Output the [x, y] coordinate of the center of the cell containing the given text.  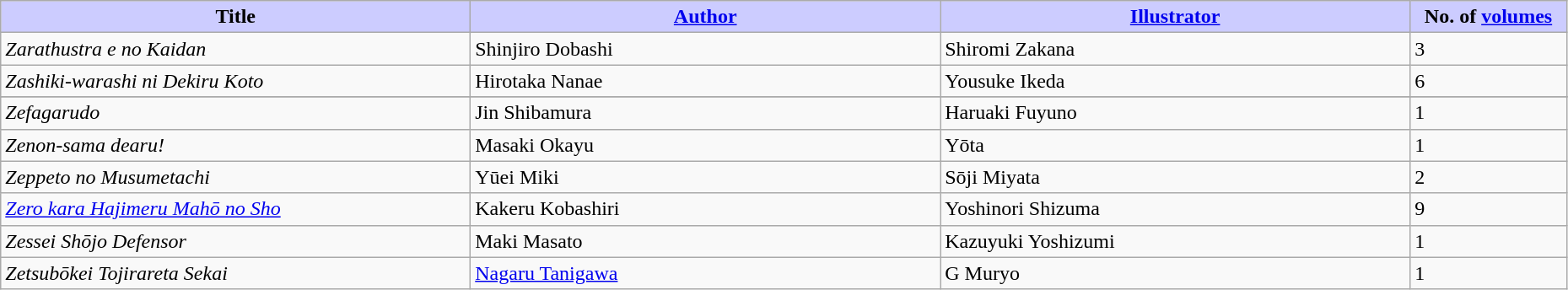
Yōta [1176, 145]
Zenon-sama dearu! [236, 145]
G Muryo [1176, 273]
Illustrator [1176, 17]
Zefagarudo [236, 113]
Kazuyuki Yoshizumi [1176, 241]
Yoshinori Shizuma [1176, 209]
No. of volumes [1489, 17]
Masaki Okayu [705, 145]
Sōji Miyata [1176, 177]
Hirotaka Nanae [705, 81]
Zarathustra e no Kaidan [236, 49]
2 [1489, 177]
Yousuke Ikeda [1176, 81]
Title [236, 17]
Author [705, 17]
9 [1489, 209]
3 [1489, 49]
Zero kara Hajimeru Mahō no Sho [236, 209]
Yūei Miki [705, 177]
Zeppeto no Musumetachi [236, 177]
Jin Shibamura [705, 113]
Zessei Shōjo Defensor [236, 241]
Maki Masato [705, 241]
6 [1489, 81]
Shinjiro Dobashi [705, 49]
Shiromi Zakana [1176, 49]
Kakeru Kobashiri [705, 209]
Zetsubōkei Tojirareta Sekai [236, 273]
Haruaki Fuyuno [1176, 113]
Nagaru Tanigawa [705, 273]
Zashiki-warashi ni Dekiru Koto [236, 81]
